Pinpoint the cell where the given text exists, returning its (X, Y) midpoint coordinate. 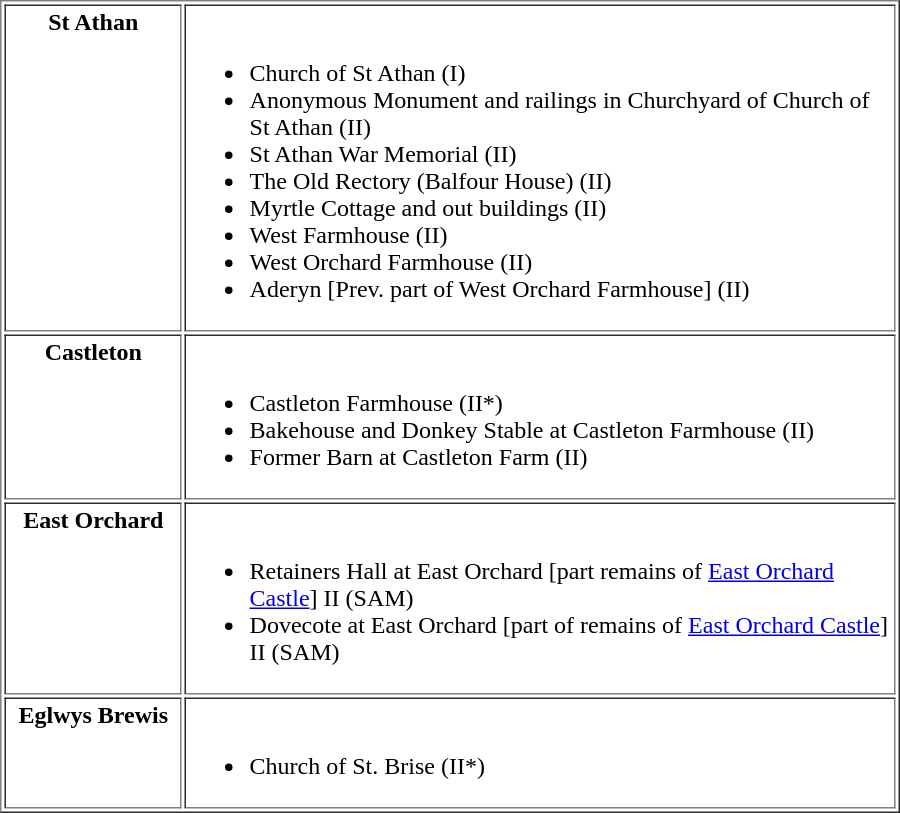
Eglwys Brewis (93, 754)
Castleton (93, 416)
Church of St. Brise (II*) (540, 754)
Castleton Farmhouse (II*)Bakehouse and Donkey Stable at Castleton Farmhouse (II)Former Barn at Castleton Farm (II) (540, 416)
East Orchard (93, 598)
St Athan (93, 168)
